Return (X, Y) of the center of cell containing provided text 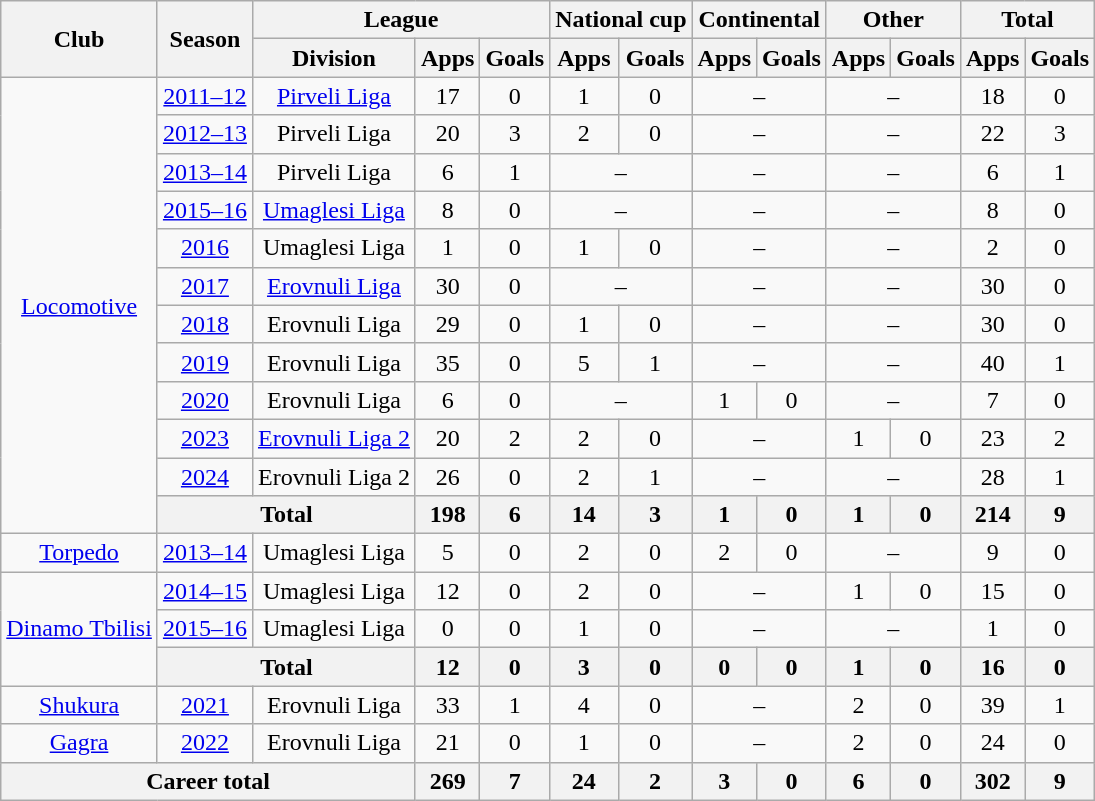
35 (447, 362)
214 (992, 515)
198 (447, 515)
14 (584, 515)
2024 (204, 477)
Torpedo (80, 553)
40 (992, 362)
2023 (204, 438)
2018 (204, 324)
Season (204, 39)
Dinamo Tbilisi (80, 629)
302 (992, 781)
21 (447, 743)
29 (447, 324)
2016 (204, 248)
18 (992, 96)
15 (992, 591)
Continental (759, 20)
2011–12 (204, 96)
22 (992, 134)
2014–15 (204, 591)
2017 (204, 286)
League (400, 20)
2021 (204, 705)
2012–13 (204, 134)
17 (447, 96)
2019 (204, 362)
28 (992, 477)
Shukura (80, 705)
Club (80, 39)
2020 (204, 400)
4 (584, 705)
23 (992, 438)
Division (334, 58)
269 (447, 781)
16 (992, 667)
33 (447, 705)
National cup (621, 20)
2022 (204, 743)
Gagra (80, 743)
39 (992, 705)
26 (447, 477)
Other (893, 20)
Locomotive (80, 306)
Career total (208, 781)
